Detect which cell encompasses the target text, then output its [X, Y] center coordinate. 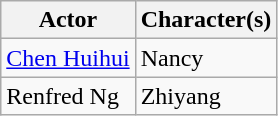
Renfred Ng [68, 96]
Zhiyang [206, 96]
Chen Huihui [68, 58]
Character(s) [206, 20]
Nancy [206, 58]
Actor [68, 20]
